Scan for the cell matching the given text and deliver its [X, Y] coordinate at center. 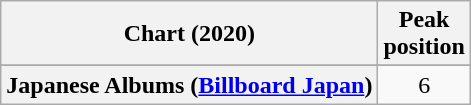
6 [424, 85]
Japanese Albums (Billboard Japan) [190, 85]
Chart (2020) [190, 34]
Peakposition [424, 34]
